Return the (x, y) coordinate for the center point of the cell that contains the specified text.  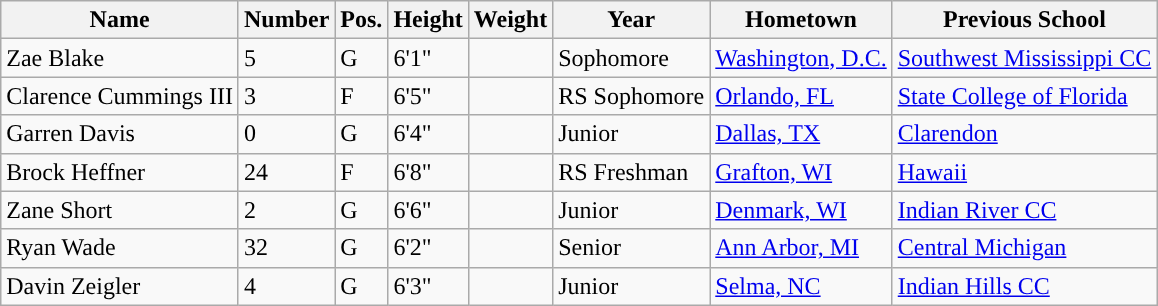
6'1" (428, 58)
Garren Davis (120, 134)
Zae Blake (120, 58)
Name (120, 20)
Selma, NC (801, 286)
Clarence Cummings III (120, 96)
6'4" (428, 134)
Southwest Mississippi CC (1024, 58)
Previous School (1024, 20)
RS Freshman (632, 172)
Zane Short (120, 210)
Senior (632, 248)
Washington, D.C. (801, 58)
4 (286, 286)
6'5" (428, 96)
Year (632, 20)
Hawaii (1024, 172)
RS Sophomore (632, 96)
Clarendon (1024, 134)
Orlando, FL (801, 96)
Indian River CC (1024, 210)
Pos. (362, 20)
6'8" (428, 172)
Sophomore (632, 58)
Dallas, TX (801, 134)
Hometown (801, 20)
State College of Florida (1024, 96)
Ryan Wade (120, 248)
24 (286, 172)
5 (286, 58)
Brock Heffner (120, 172)
Weight (510, 20)
Grafton, WI (801, 172)
Davin Zeigler (120, 286)
32 (286, 248)
Denmark, WI (801, 210)
3 (286, 96)
0 (286, 134)
Ann Arbor, MI (801, 248)
Indian Hills CC (1024, 286)
6'6" (428, 210)
Central Michigan (1024, 248)
2 (286, 210)
6'2" (428, 248)
6'3" (428, 286)
Number (286, 20)
Height (428, 20)
